Determine the (X, Y) coordinate at the center of the cell enclosing the given text.  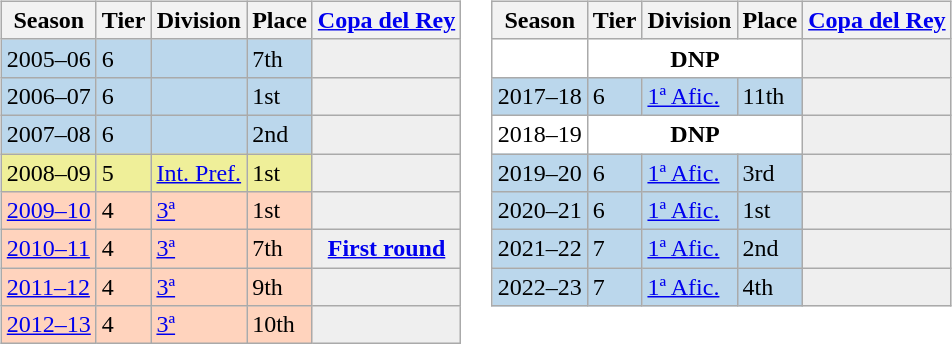
2020–21 (540, 211)
Int. Pref. (199, 173)
9th (280, 287)
10th (280, 325)
2005–06 (48, 58)
2009–10 (48, 211)
2008–09 (48, 173)
2010–11 (48, 249)
2012–13 (48, 325)
2011–12 (48, 287)
3rd (770, 173)
2022–23 (540, 287)
5 (124, 173)
2021–22 (540, 249)
2017–18 (540, 96)
11th (770, 96)
First round (386, 249)
2007–08 (48, 134)
2019–20 (540, 173)
4th (770, 287)
2018–19 (540, 134)
2006–07 (48, 96)
